Find where the given text appears and provide that cell's center as (x, y) coordinate. 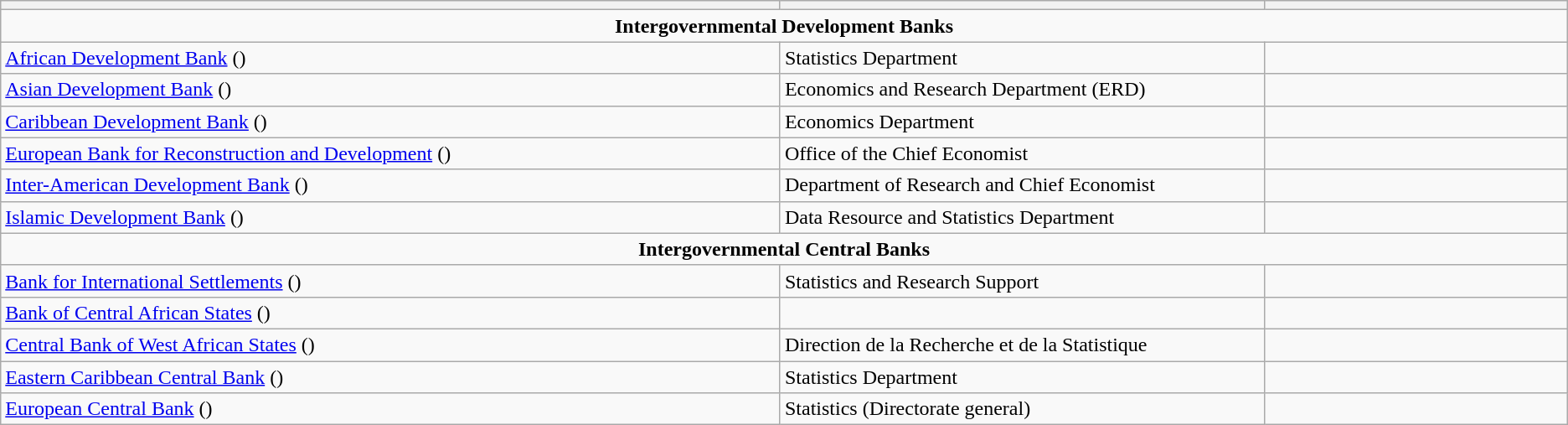
Data Resource and Statistics Department (1022, 217)
African Development Bank () (390, 58)
Caribbean Development Bank () (390, 122)
Intergovernmental Development Banks (784, 26)
Office of the Chief Economist (1022, 153)
Bank for International Settlements () (390, 281)
Direction de la Recherche et de la Statistique (1022, 345)
Islamic Development Bank () (390, 217)
Economics and Research Department (ERD) (1022, 90)
Eastern Caribbean Central Bank () (390, 376)
Statistics and Research Support (1022, 281)
European Bank for Reconstruction and Development () (390, 153)
Statistics (Directorate general) (1022, 409)
Department of Research and Chief Economist (1022, 185)
European Central Bank () (390, 409)
Central Bank of West African States () (390, 345)
Bank of Central African States () (390, 313)
Asian Development Bank () (390, 90)
Economics Department (1022, 122)
Inter-American Development Bank () (390, 185)
Intergovernmental Central Banks (784, 249)
